For the text-containing cell, return its midpoint in (x, y) coordinate format. 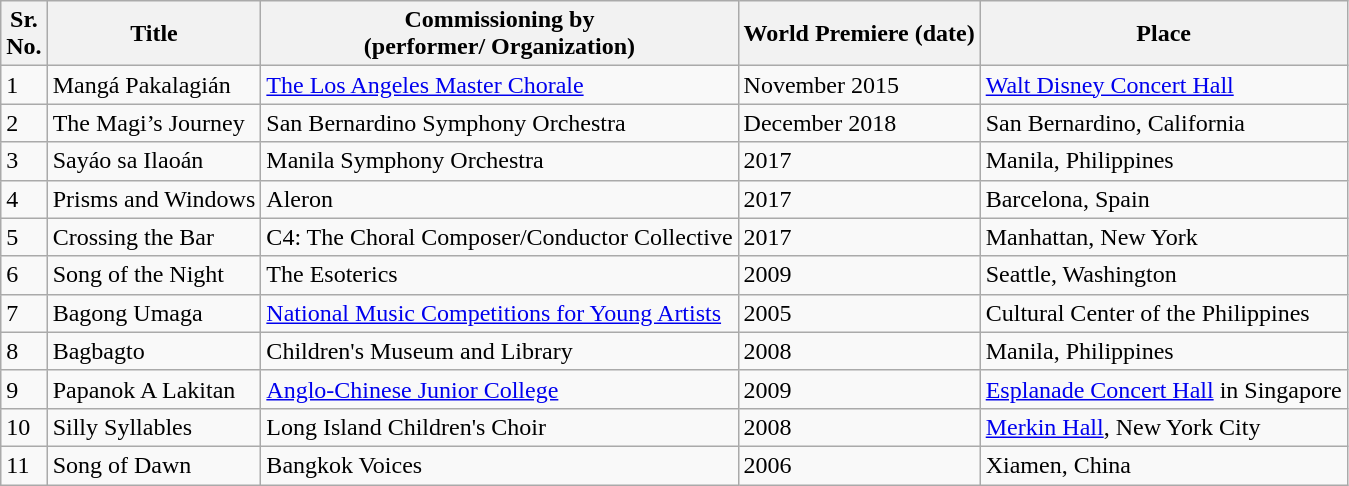
The Esoterics (500, 275)
Bangkok Voices (500, 465)
Bagbagto (154, 351)
Manhattan, New York (1164, 237)
National Music Competitions for Young Artists (500, 313)
Aleron (500, 199)
Song of the Night (154, 275)
Manila Symphony Orchestra (500, 161)
Place (1164, 34)
Cultural Center of the Philippines (1164, 313)
10 (24, 427)
Barcelona, Spain (1164, 199)
Prisms and Windows (154, 199)
December 2018 (859, 123)
Song of Dawn (154, 465)
9 (24, 389)
Walt Disney Concert Hall (1164, 85)
San Bernardino, California (1164, 123)
2005 (859, 313)
Crossing the Bar (154, 237)
Merkin Hall, New York City (1164, 427)
11 (24, 465)
Children's Museum and Library (500, 351)
Xiamen, China (1164, 465)
Sayáo sa Ilaoán (154, 161)
Sr.No. (24, 34)
2 (24, 123)
1 (24, 85)
Silly Syllables (154, 427)
4 (24, 199)
Anglo-Chinese Junior College (500, 389)
The Magi’s Journey (154, 123)
San Bernardino Symphony Orchestra (500, 123)
2006 (859, 465)
Esplanade Concert Hall in Singapore (1164, 389)
The Los Angeles Master Chorale (500, 85)
3 (24, 161)
World Premiere (date) (859, 34)
7 (24, 313)
Mangá Pakalagián (154, 85)
C4: The Choral Composer/Conductor Collective (500, 237)
5 (24, 237)
Bagong Umaga (154, 313)
Title (154, 34)
Papanok A Lakitan (154, 389)
Seattle, Washington (1164, 275)
Long Island Children's Choir (500, 427)
Commissioning by(performer/ Organization) (500, 34)
8 (24, 351)
November 2015 (859, 85)
6 (24, 275)
